Return (X, Y) of the center of cell containing provided text 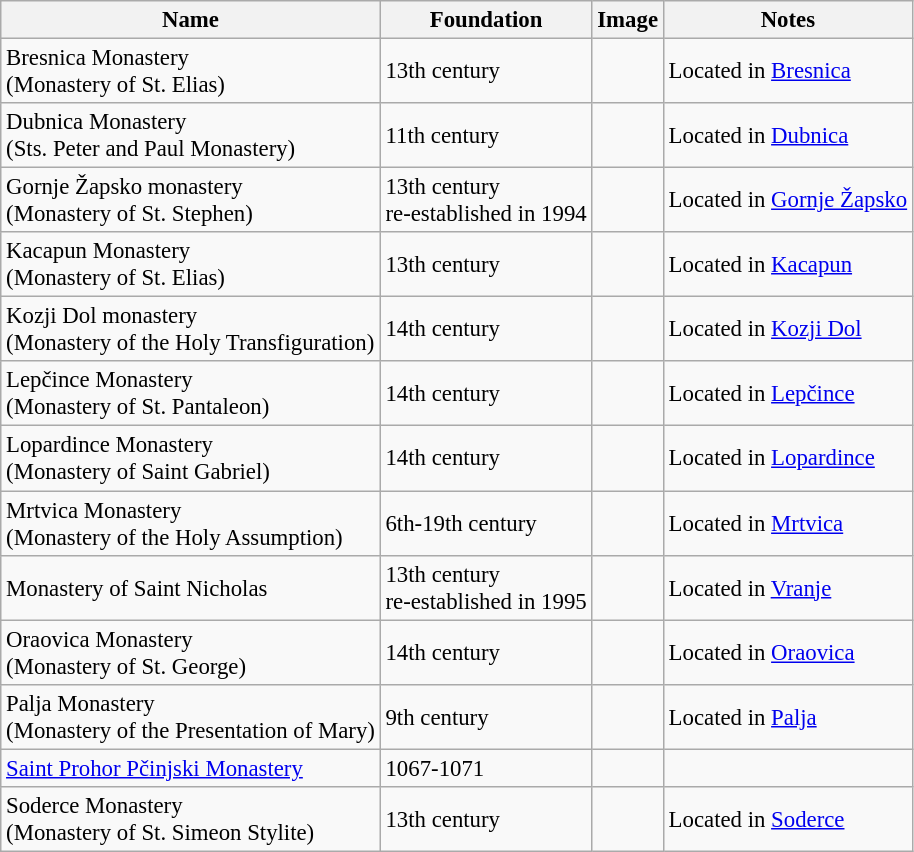
Lopardince Monastery(Monastery of Saint Gabriel) (190, 458)
Located in Kozji Dol (788, 330)
Located in Lepčince (788, 394)
Kacapun Monastery(Monastery of St. Elias) (190, 264)
Gornje Žapsko monastery(Monastery of St. Stephen) (190, 200)
Dubnica Monastery(Sts. Peter and Paul Monastery) (190, 136)
Located in Mrtvica (788, 524)
Mrtvica Monastery(Monastery of the Holy Assumption) (190, 524)
Located in Gornje Žapsko (788, 200)
Bresnica Monastery(Monastery of St. Elias) (190, 72)
1067-1071 (486, 768)
13th centuryre-established in 1994 (486, 200)
Located in Bresnica (788, 72)
Located in Oraovica (788, 652)
9th century (486, 716)
Notes (788, 20)
11th century (486, 136)
Located in Lopardince (788, 458)
Oraovica Monastery(Monastery of St. George) (190, 652)
13th centuryre-established in 1995 (486, 588)
Located in Vranje (788, 588)
Located in Dubnica (788, 136)
Lepčince Monastery(Monastery of St. Pantaleon) (190, 394)
Palja Monastery(Monastery of the Presentation of Mary) (190, 716)
Saint Prohor Pčinjski Monastery (190, 768)
Kozji Dol monastery(Monastery of the Holy Transfiguration) (190, 330)
Foundation (486, 20)
6th-19th century (486, 524)
Soderce Monastery(Monastery of St. Simeon Stylite) (190, 820)
Monastery of Saint Nicholas (190, 588)
Located in Palja (788, 716)
Name (190, 20)
Located in Soderce (788, 820)
Located in Kacapun (788, 264)
Image (628, 20)
